Identify which cell holds the provided text, then report its [x, y] central coordinate. 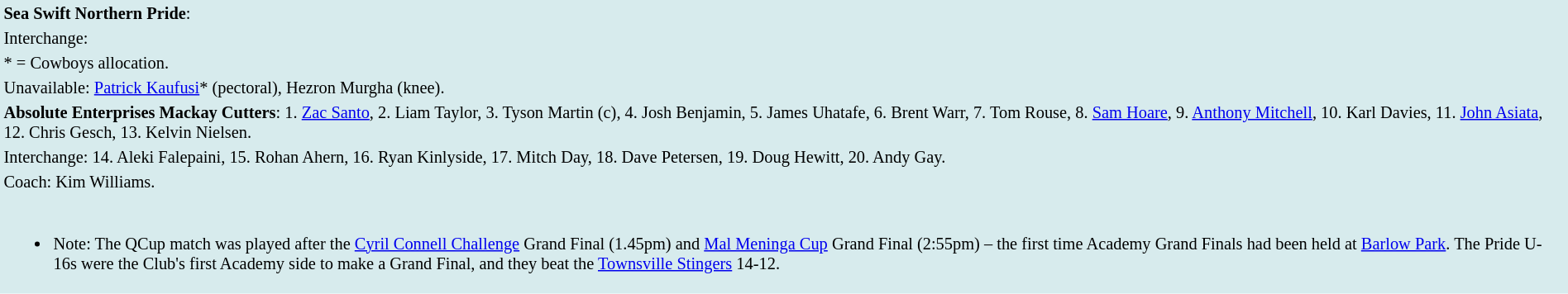
Coach: Kim Williams. [784, 182]
Interchange: 14. Aleki Falepaini, 15. Rohan Ahern, 16. Ryan Kinlyside, 17. Mitch Day, 18. Dave Petersen, 19. Doug Hewitt, 20. Andy Gay. [784, 157]
Interchange: [784, 38]
Unavailable: Patrick Kaufusi* (pectoral), Hezron Murgha (knee). [784, 88]
* = Cowboys allocation. [784, 63]
Sea Swift Northern Pride: [784, 13]
